Determine the [X, Y] coordinate at the center of the cell enclosing the given text.  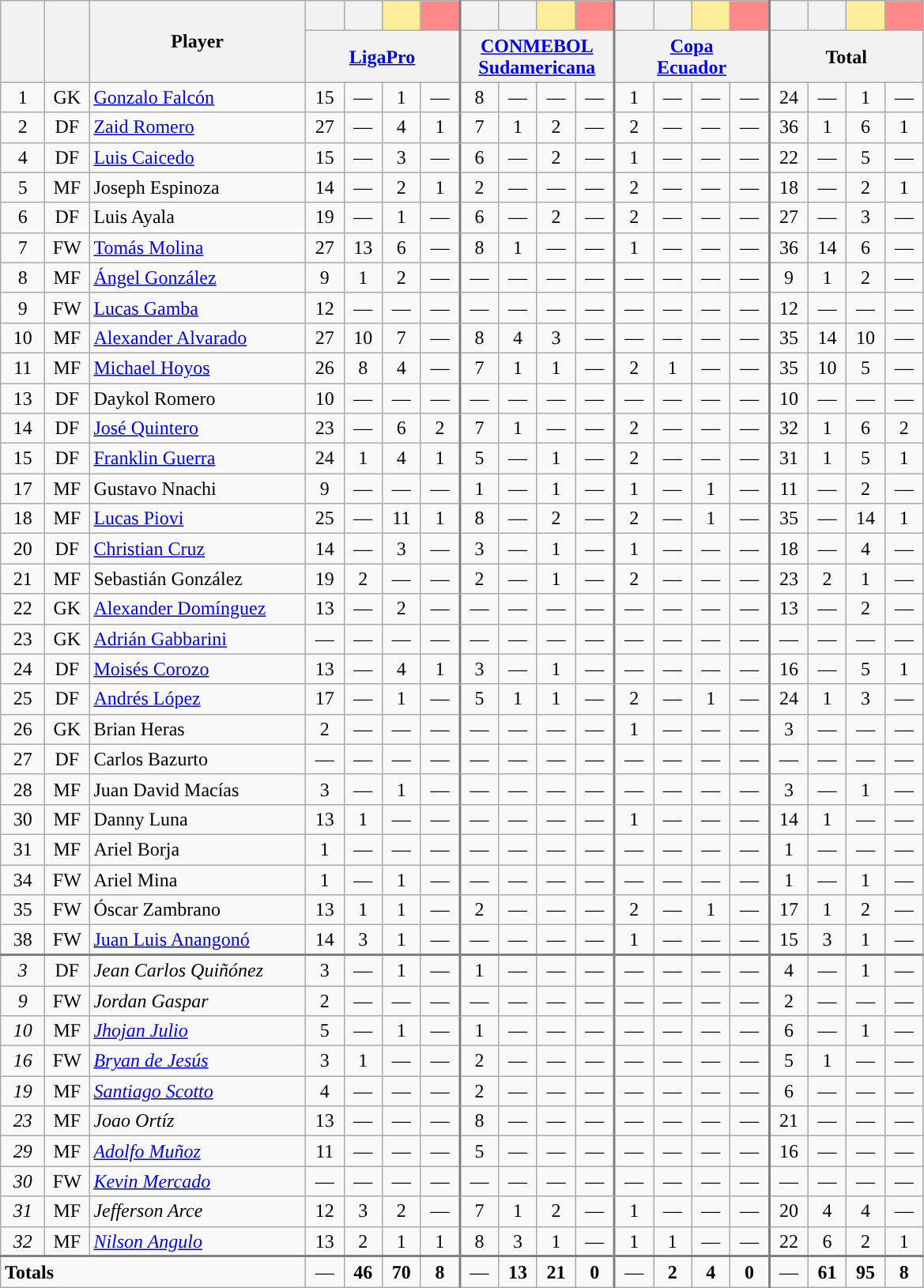
Jefferson Arce [198, 1211]
61 [827, 1271]
Michael Hoyos [198, 368]
Ariel Borja [198, 849]
Bryan de Jesús [198, 1061]
Carlos Bazurto [198, 759]
Óscar Zambrano [198, 910]
Franklin Guerra [198, 459]
70 [402, 1271]
Adolfo Muñoz [198, 1151]
29 [23, 1151]
Tomás Molina [198, 247]
Jordan Gaspar [198, 1000]
Jhojan Julio [198, 1031]
Total [846, 57]
38 [23, 940]
Alexander Domínguez [198, 609]
Jean Carlos Quiñónez [198, 971]
José Quintero [198, 429]
Juan Luis Anangonó [198, 940]
Brian Heras [198, 729]
Totals [153, 1271]
28 [23, 789]
Juan David Macías [198, 789]
Kevin Mercado [198, 1181]
Zaid Romero [198, 127]
Adrián Gabbarini [198, 639]
Danny Luna [198, 819]
Andrés López [198, 699]
Joseph Espinoza [198, 187]
95 [866, 1271]
Gustavo Nnachi [198, 489]
CONMEBOLSudamericana [537, 57]
LigaPro [383, 57]
Moisés Corozo [198, 669]
Joao Ortíz [198, 1121]
Luis Caicedo [198, 157]
Ángel González [198, 278]
Nilson Angulo [198, 1241]
Gonzalo Falcón [198, 97]
Luis Ayala [198, 217]
Santiago Scotto [198, 1091]
Daykol Romero [198, 398]
Ariel Mina [198, 880]
Lucas Piovi [198, 519]
Sebastián González [198, 579]
Alexander Alvarado [198, 338]
Lucas Gamba [198, 308]
Christian Cruz [198, 549]
Player [198, 41]
46 [364, 1271]
34 [23, 880]
CopaEcuador [692, 57]
